Return (X, Y) of the center of cell containing provided text 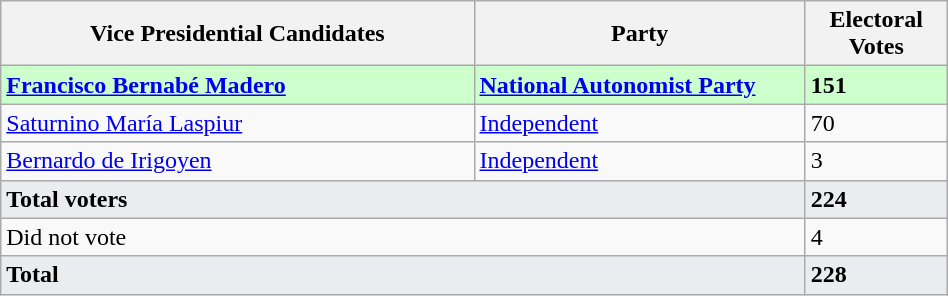
3 (876, 161)
Did not vote (404, 237)
Bernardo de Irigoyen (238, 161)
151 (876, 85)
224 (876, 199)
National Autonomist Party (640, 85)
Total (404, 275)
70 (876, 123)
Saturnino María Laspiur (238, 123)
Electoral Votes (876, 34)
4 (876, 237)
Francisco Bernabé Madero (238, 85)
Total voters (404, 199)
Party (640, 34)
Vice Presidential Candidates (238, 34)
228 (876, 275)
